Determine the [x, y] coordinate at the center of the cell enclosing the given text.  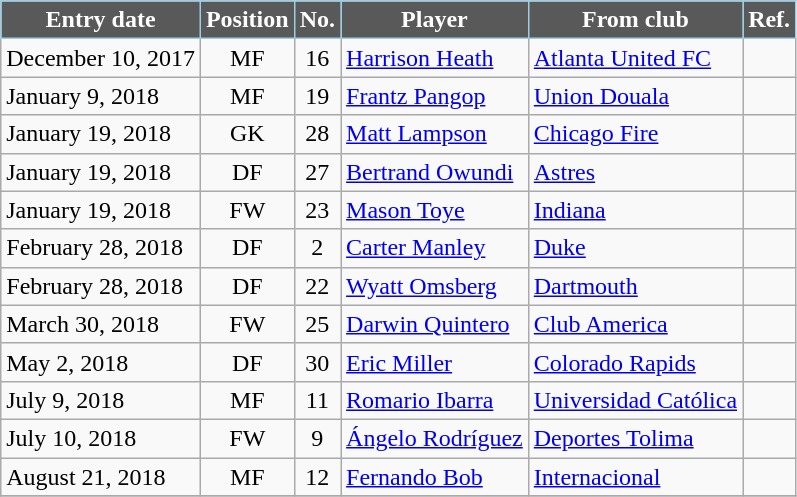
July 10, 2018 [101, 438]
Duke [635, 248]
Internacional [635, 477]
Carter Manley [435, 248]
Matt Lampson [435, 134]
23 [317, 210]
Club America [635, 324]
9 [317, 438]
Deportes Tolima [635, 438]
Dartmouth [635, 286]
December 10, 2017 [101, 58]
January 9, 2018 [101, 96]
Bertrand Owundi [435, 172]
March 30, 2018 [101, 324]
2 [317, 248]
25 [317, 324]
Entry date [101, 20]
Player [435, 20]
Fernando Bob [435, 477]
May 2, 2018 [101, 362]
August 21, 2018 [101, 477]
Ángelo Rodríguez [435, 438]
16 [317, 58]
Astres [635, 172]
July 9, 2018 [101, 400]
12 [317, 477]
Eric Miller [435, 362]
Darwin Quintero [435, 324]
Colorado Rapids [635, 362]
GK [247, 134]
Harrison Heath [435, 58]
No. [317, 20]
Frantz Pangop [435, 96]
27 [317, 172]
Universidad Católica [635, 400]
Mason Toye [435, 210]
22 [317, 286]
Atlanta United FC [635, 58]
Wyatt Omsberg [435, 286]
28 [317, 134]
19 [317, 96]
11 [317, 400]
30 [317, 362]
From club [635, 20]
Position [247, 20]
Union Douala [635, 96]
Ref. [770, 20]
Chicago Fire [635, 134]
Romario Ibarra [435, 400]
Indiana [635, 210]
